Return the (x, y) coordinate for the center point of the cell that contains the specified text.  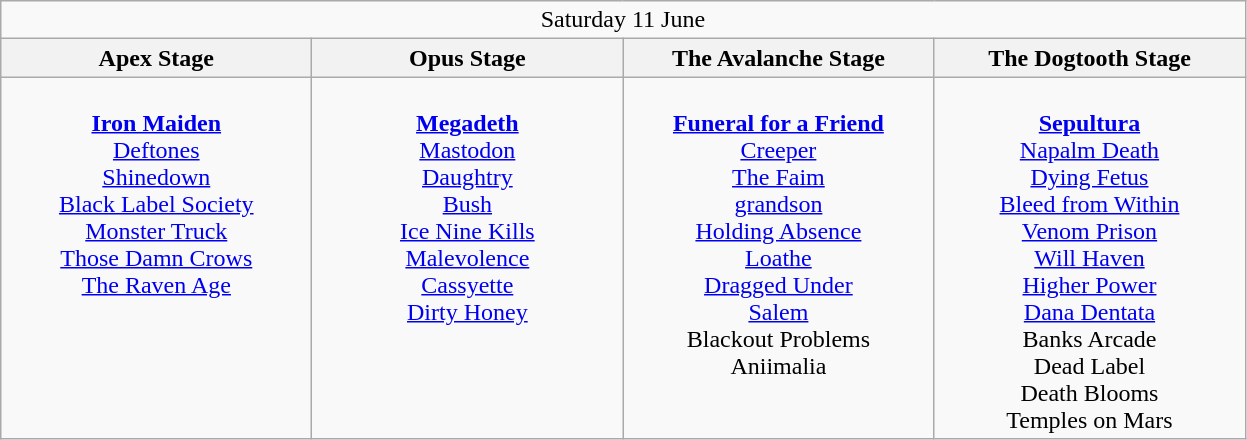
The Avalanche Stage (778, 58)
Saturday 11 June (623, 20)
Opus Stage (468, 58)
Funeral for a Friend Creeper The Faim grandson Holding Absence Loathe Dragged Under Salem Blackout Problems Aniimalia (778, 258)
The Dogtooth Stage (1090, 58)
Megadeth Mastodon Daughtry Bush Ice Nine Kills Malevolence Cassyette Dirty Honey (468, 258)
Apex Stage (156, 58)
Iron Maiden Deftones Shinedown Black Label Society Monster Truck Those Damn Crows The Raven Age (156, 258)
